Find where the given text appears and provide that cell's center as [X, Y] coordinate. 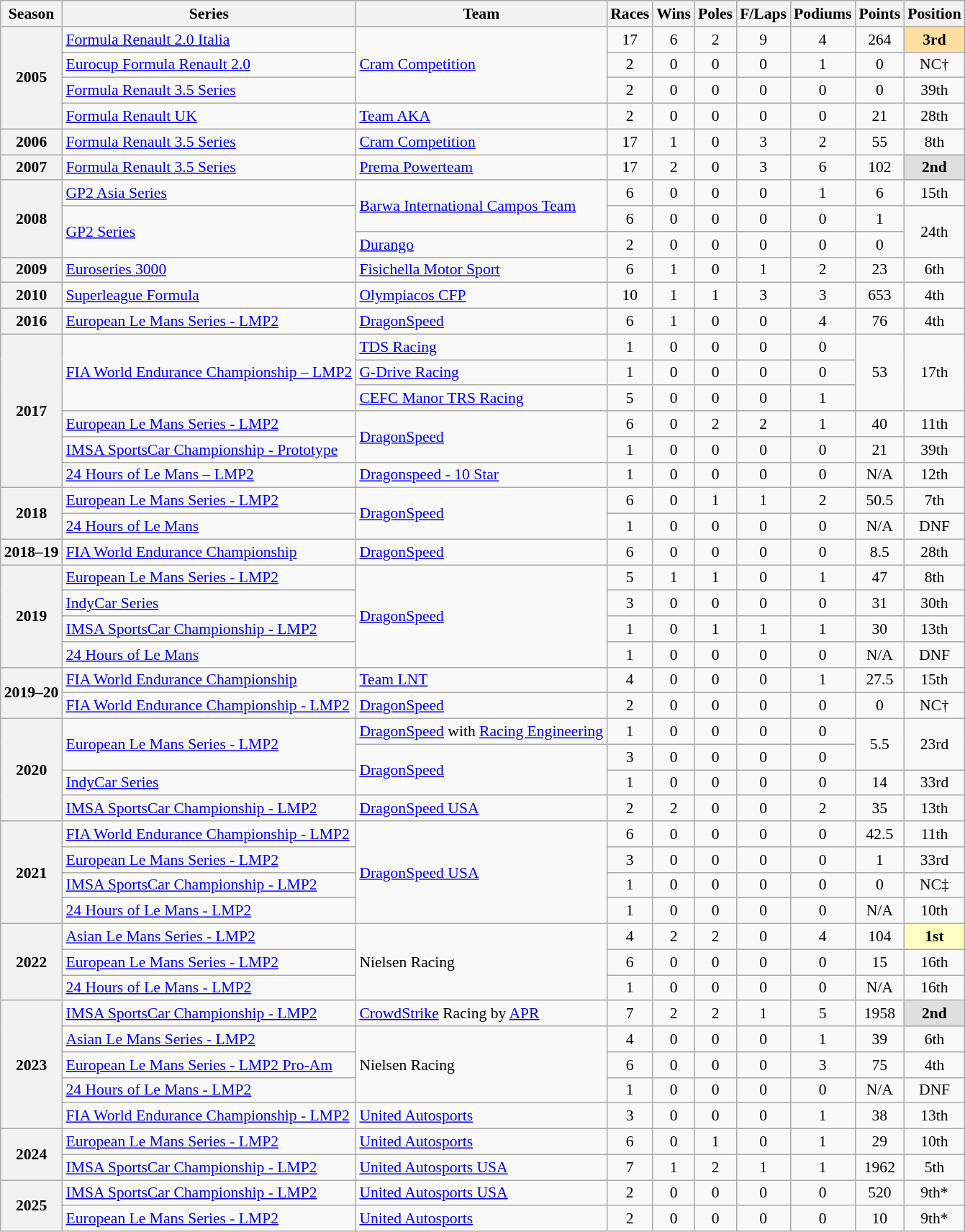
2019 [32, 616]
2024 [32, 1154]
2005 [32, 78]
CEFC Manor TRS Racing [481, 399]
30 [880, 629]
Dragonspeed - 10 Star [481, 475]
1958 [880, 1014]
9 [763, 40]
GP2 Series [209, 232]
GP2 Asia Series [209, 194]
24th [934, 232]
2025 [32, 1206]
29 [880, 1142]
NC‡ [934, 885]
2016 [32, 322]
Prema Powerteam [481, 168]
1st [934, 937]
30th [934, 604]
Poles [715, 14]
DragonSpeed with Racing Engineering [481, 732]
European Le Mans Series - LMP2 Pro-Am [209, 1065]
23rd [934, 744]
39 [880, 1039]
42.5 [880, 834]
27.5 [880, 680]
76 [880, 322]
Team [481, 14]
15 [880, 962]
7th [934, 501]
Euroseries 3000 [209, 270]
2007 [32, 168]
G-Drive Racing [481, 373]
3rd [934, 40]
5.5 [880, 744]
23 [880, 270]
F/Laps [763, 14]
2020 [32, 770]
38 [880, 1116]
264 [880, 40]
IMSA SportsCar Championship - Prototype [209, 450]
2006 [32, 142]
2021 [32, 872]
TDS Racing [481, 347]
2023 [32, 1065]
Races [630, 14]
8.5 [880, 552]
2018–19 [32, 552]
24 Hours of Le Mans – LMP2 [209, 475]
Fisichella Motor Sport [481, 270]
2022 [32, 963]
Series [209, 14]
Podiums [823, 14]
104 [880, 937]
Superleague Formula [209, 296]
17th [934, 373]
Season [32, 14]
Points [880, 14]
40 [880, 424]
Team AKA [481, 117]
50.5 [880, 501]
53 [880, 373]
Formula Renault UK [209, 117]
Olympiacos CFP [481, 296]
FIA World Endurance Championship – LMP2 [209, 373]
75 [880, 1065]
2018 [32, 514]
Team LNT [481, 680]
1962 [880, 1167]
5th [934, 1167]
2009 [32, 270]
2017 [32, 411]
Formula Renault 2.0 Italia [209, 40]
Durango [481, 245]
Wins [674, 14]
14 [880, 783]
Position [934, 14]
520 [880, 1193]
653 [880, 296]
Eurocup Formula Renault 2.0 [209, 65]
2008 [32, 219]
55 [880, 142]
2019–20 [32, 692]
2010 [32, 296]
Barwa International Campos Team [481, 206]
12th [934, 475]
35 [880, 809]
102 [880, 168]
CrowdStrike Racing by APR [481, 1014]
47 [880, 578]
31 [880, 604]
